Search for the cell housing the specified text and yield its (x, y) center coordinate. 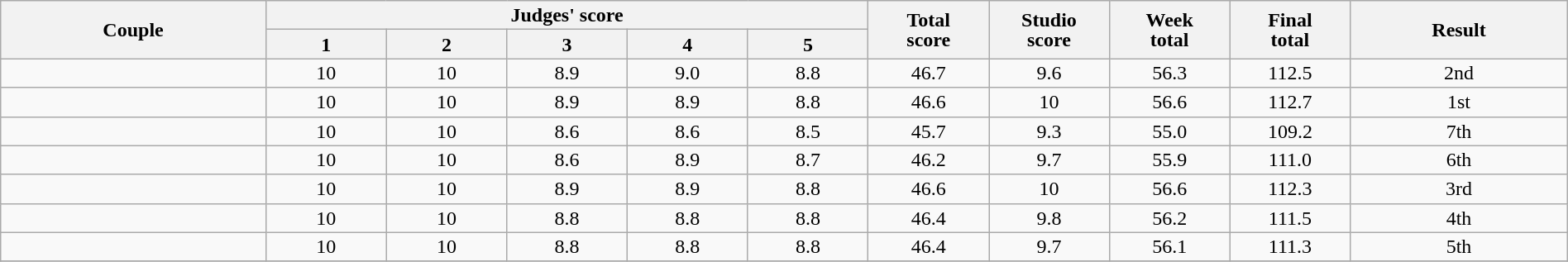
112.3 (1290, 188)
Studioscore (1049, 30)
46.7 (929, 73)
Weektotal (1169, 30)
5 (808, 45)
6th (1459, 160)
4th (1459, 218)
56.2 (1169, 218)
Couple (134, 30)
Finaltotal (1290, 30)
Judges' score (567, 15)
46.2 (929, 160)
7th (1459, 131)
9.6 (1049, 73)
55.0 (1169, 131)
111.0 (1290, 160)
56.1 (1169, 246)
5th (1459, 246)
112.5 (1290, 73)
1 (326, 45)
109.2 (1290, 131)
1st (1459, 102)
4 (687, 45)
3rd (1459, 188)
111.3 (1290, 246)
Result (1459, 30)
8.7 (808, 160)
2 (447, 45)
8.5 (808, 131)
3 (567, 45)
112.7 (1290, 102)
9.8 (1049, 218)
2nd (1459, 73)
45.7 (929, 131)
9.3 (1049, 131)
56.3 (1169, 73)
9.0 (687, 73)
Totalscore (929, 30)
55.9 (1169, 160)
111.5 (1290, 218)
